Output the [x, y] coordinate of the center of the cell containing the given text.  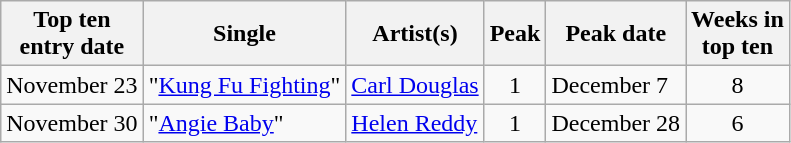
Peak [515, 34]
"Kung Fu Fighting" [244, 85]
December 28 [616, 123]
Peak date [616, 34]
Helen Reddy [415, 123]
Top tenentry date [72, 34]
6 [738, 123]
November 30 [72, 123]
Carl Douglas [415, 85]
November 23 [72, 85]
December 7 [616, 85]
Artist(s) [415, 34]
Single [244, 34]
8 [738, 85]
Weeks intop ten [738, 34]
"Angie Baby" [244, 123]
